Capture the cell that displays the provided text and extract its [X, Y] central coordinate. 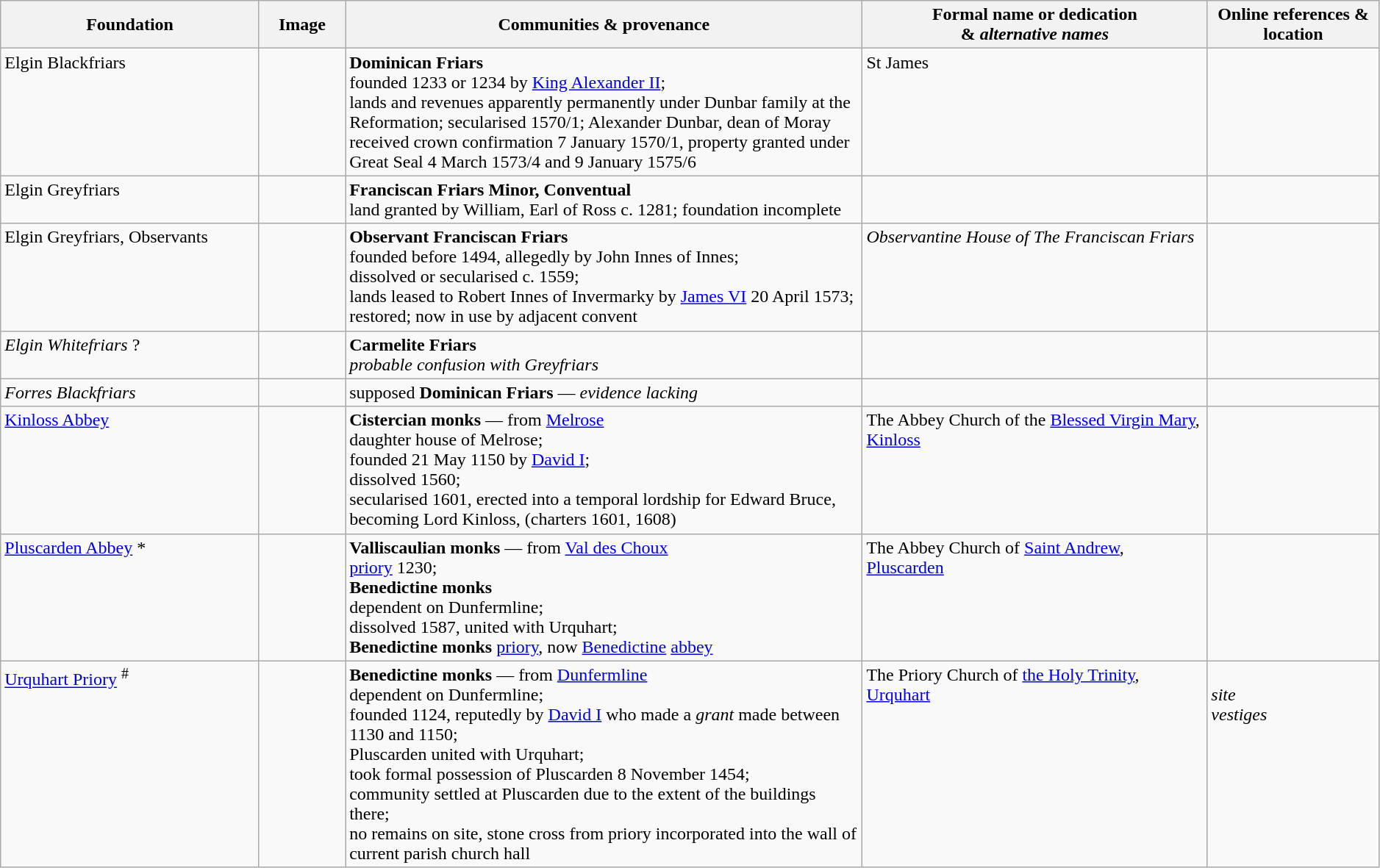
Forres Blackfriars [130, 392]
The Abbey Church of the Blessed Virgin Mary, Kinloss [1035, 470]
The Abbey Church of Saint Andrew, Pluscarden [1035, 597]
Kinloss Abbey [130, 470]
Pluscarden Abbey * [130, 597]
Formal name or dedication & alternative names [1035, 25]
St James [1035, 112]
Communities & provenance [604, 25]
Elgin Blackfriars [130, 112]
site vestiges [1293, 764]
Image [301, 25]
Online references & location [1293, 25]
Urquhart Priory # [130, 764]
Elgin Whitefriars ? [130, 354]
supposed Dominican Friars — evidence lacking [604, 392]
Observantine House of The Franciscan Friars [1035, 277]
Elgin Greyfriars [130, 200]
Franciscan Friars Minor, Conventualland granted by William, Earl of Ross c. 1281; foundation incomplete [604, 200]
Foundation [130, 25]
Carmelite Friarsprobable confusion with Greyfriars [604, 354]
Elgin Greyfriars, Observants [130, 277]
The Priory Church of the Holy Trinity, Urquhart [1035, 764]
